Provide the (x, y) coordinate of the cell's center where the given text is located.  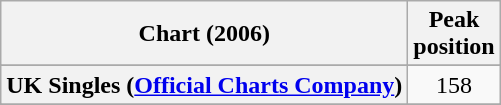
Chart (2006) (204, 34)
Peakposition (454, 34)
UK Singles (Official Charts Company) (204, 85)
158 (454, 85)
